Provide the (x, y) coordinate of the cell's center where the given text is located.  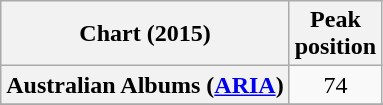
Chart (2015) (145, 34)
74 (335, 85)
Peak position (335, 34)
Australian Albums (ARIA) (145, 85)
